Locate the cell with the specified text and output its [x, y] center coordinate. 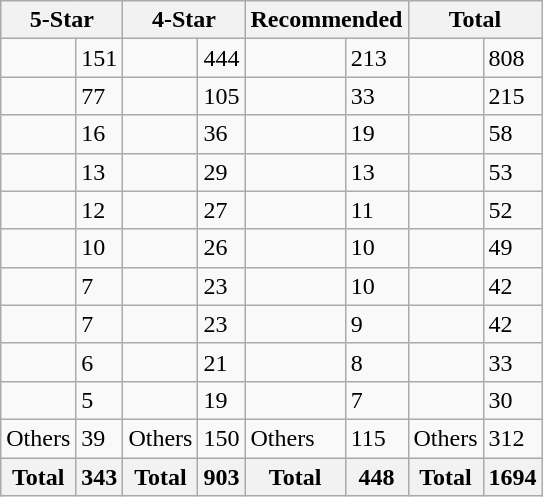
105 [222, 96]
4-Star [184, 20]
21 [222, 362]
312 [512, 438]
6 [100, 362]
343 [100, 477]
215 [512, 96]
903 [222, 477]
5-Star [62, 20]
58 [512, 134]
448 [376, 477]
9 [376, 324]
808 [512, 58]
12 [100, 210]
49 [512, 248]
26 [222, 248]
11 [376, 210]
213 [376, 58]
27 [222, 210]
Recommended [326, 20]
53 [512, 172]
115 [376, 438]
1694 [512, 477]
5 [100, 400]
30 [512, 400]
36 [222, 134]
8 [376, 362]
29 [222, 172]
16 [100, 134]
150 [222, 438]
52 [512, 210]
39 [100, 438]
151 [100, 58]
77 [100, 96]
444 [222, 58]
